Pinpoint the cell where the given text exists, returning its [X, Y] midpoint coordinate. 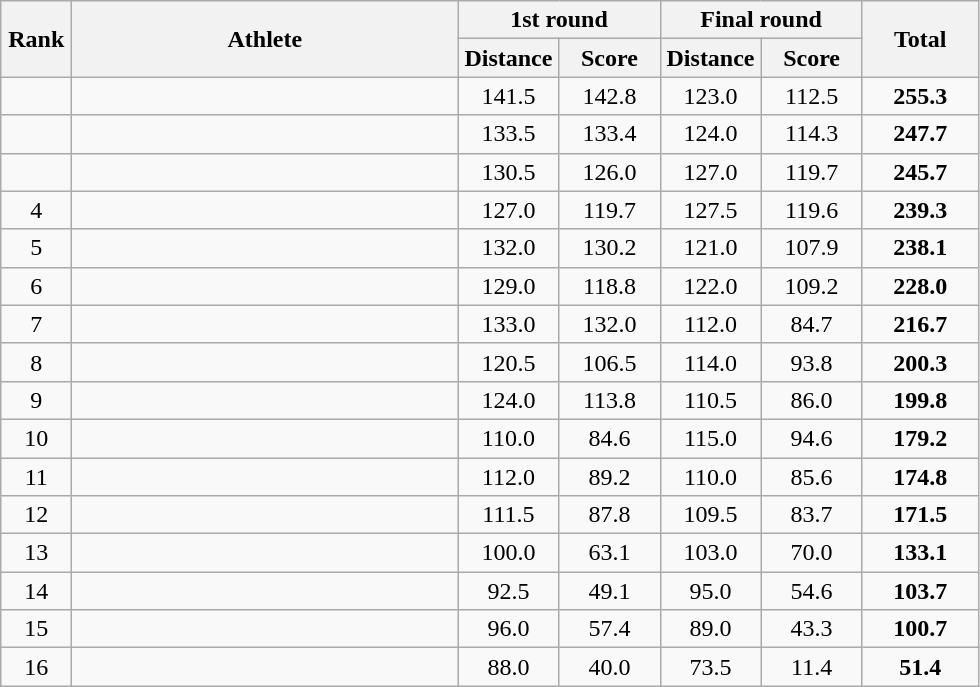
133.1 [920, 553]
179.2 [920, 438]
109.2 [812, 286]
93.8 [812, 362]
88.0 [508, 667]
Total [920, 39]
86.0 [812, 400]
123.0 [710, 96]
Final round [761, 20]
110.5 [710, 400]
43.3 [812, 629]
5 [36, 248]
95.0 [710, 591]
103.0 [710, 553]
130.5 [508, 172]
107.9 [812, 248]
100.7 [920, 629]
84.7 [812, 324]
133.5 [508, 134]
8 [36, 362]
11 [36, 477]
63.1 [610, 553]
133.4 [610, 134]
127.5 [710, 210]
103.7 [920, 591]
133.0 [508, 324]
7 [36, 324]
114.3 [812, 134]
84.6 [610, 438]
247.7 [920, 134]
54.6 [812, 591]
200.3 [920, 362]
174.8 [920, 477]
96.0 [508, 629]
199.8 [920, 400]
216.7 [920, 324]
142.8 [610, 96]
121.0 [710, 248]
130.2 [610, 248]
113.8 [610, 400]
111.5 [508, 515]
51.4 [920, 667]
245.7 [920, 172]
10 [36, 438]
118.8 [610, 286]
100.0 [508, 553]
70.0 [812, 553]
1st round [559, 20]
49.1 [610, 591]
14 [36, 591]
171.5 [920, 515]
9 [36, 400]
57.4 [610, 629]
238.1 [920, 248]
73.5 [710, 667]
126.0 [610, 172]
122.0 [710, 286]
92.5 [508, 591]
16 [36, 667]
115.0 [710, 438]
40.0 [610, 667]
239.3 [920, 210]
89.0 [710, 629]
4 [36, 210]
11.4 [812, 667]
Athlete [265, 39]
141.5 [508, 96]
83.7 [812, 515]
120.5 [508, 362]
129.0 [508, 286]
94.6 [812, 438]
89.2 [610, 477]
13 [36, 553]
15 [36, 629]
85.6 [812, 477]
255.3 [920, 96]
114.0 [710, 362]
109.5 [710, 515]
Rank [36, 39]
12 [36, 515]
112.5 [812, 96]
6 [36, 286]
119.6 [812, 210]
228.0 [920, 286]
106.5 [610, 362]
87.8 [610, 515]
